Find where the given text appears and provide that cell's center as [x, y] coordinate. 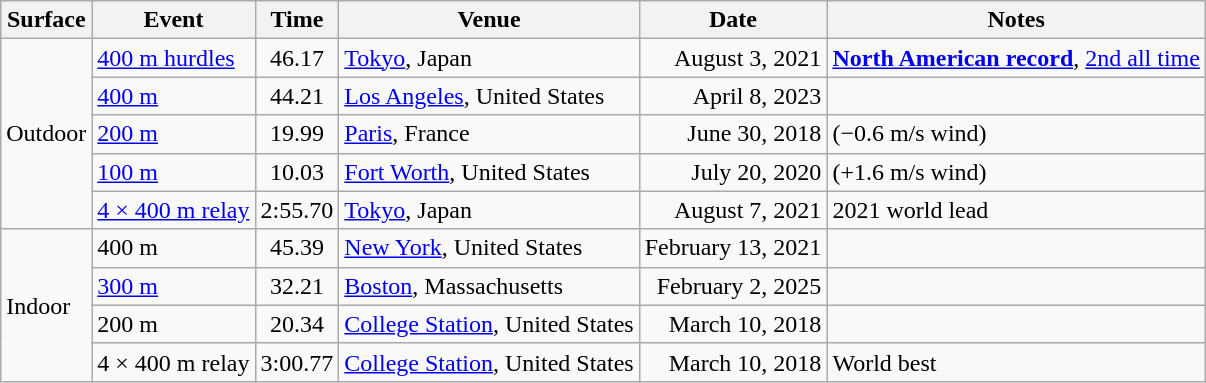
45.39 [297, 248]
19.99 [297, 134]
300 m [174, 286]
2021 world lead [1016, 210]
World best [1016, 362]
February 2, 2025 [733, 286]
Indoor [46, 305]
Paris, France [489, 134]
32.21 [297, 286]
(+1.6 m/s wind) [1016, 172]
2:55.70 [297, 210]
North American record, 2nd all time [1016, 58]
46.17 [297, 58]
July 20, 2020 [733, 172]
Outdoor [46, 134]
3:00.77 [297, 362]
10.03 [297, 172]
February 13, 2021 [733, 248]
Notes [1016, 20]
Date [733, 20]
Surface [46, 20]
400 m hurdles [174, 58]
Time [297, 20]
44.21 [297, 96]
100 m [174, 172]
August 3, 2021 [733, 58]
(−0.6 m/s wind) [1016, 134]
New York, United States [489, 248]
August 7, 2021 [733, 210]
June 30, 2018 [733, 134]
20.34 [297, 324]
Event [174, 20]
Boston, Massachusetts [489, 286]
Venue [489, 20]
April 8, 2023 [733, 96]
Los Angeles, United States [489, 96]
Fort Worth, United States [489, 172]
